Scan for the cell matching the given text and deliver its [X, Y] coordinate at center. 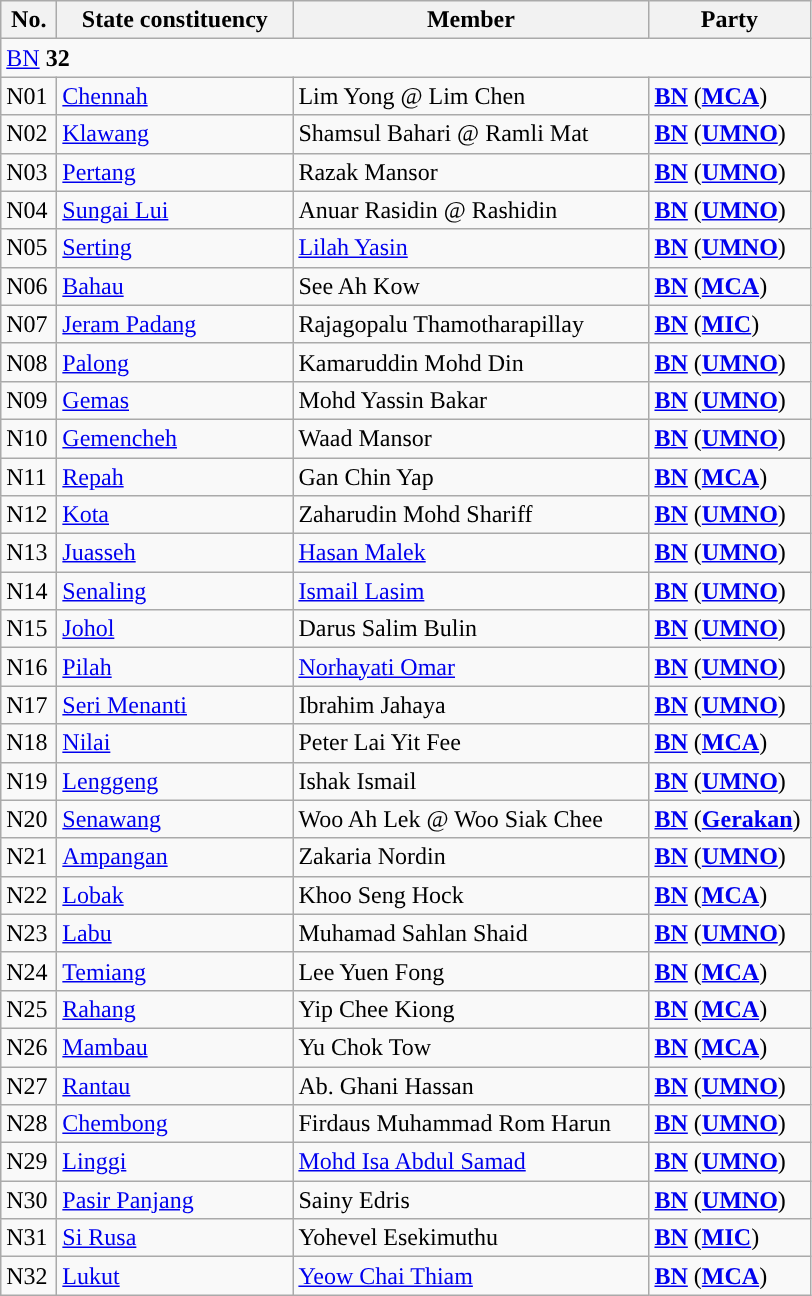
Sungai Lui [175, 210]
Repah [175, 477]
Firdaus Muhammad Rom Harun [471, 1124]
Lobak [175, 895]
BN 32 [406, 58]
Anuar Rasidin @ Rashidin [471, 210]
N03 [29, 172]
Lee Yuen Fong [471, 971]
Johol [175, 629]
Bahau [175, 286]
Labu [175, 933]
Chembong [175, 1124]
Senaling [175, 591]
Khoo Seng Hock [471, 895]
Ismail Lasim [471, 591]
Jeram Padang [175, 324]
N19 [29, 781]
Juasseh [175, 553]
N28 [29, 1124]
N24 [29, 971]
See Ah Kow [471, 286]
N18 [29, 743]
Woo Ah Lek @ Woo Siak Chee [471, 819]
Linggi [175, 1162]
State constituency [175, 20]
N23 [29, 933]
N21 [29, 857]
Gemas [175, 400]
Rajagopalu Thamotharapillay [471, 324]
N22 [29, 895]
N20 [29, 819]
N30 [29, 1200]
N16 [29, 667]
N11 [29, 477]
Ibrahim Jahaya [471, 705]
Chennah [175, 96]
N14 [29, 591]
N01 [29, 96]
Yeow Chai Thiam [471, 1276]
N07 [29, 324]
BN (Gerakan) [730, 819]
Kota [175, 515]
Lilah Yasin [471, 248]
Member [471, 20]
N02 [29, 134]
Hasan Malek [471, 553]
Shamsul Bahari @ Ramli Mat [471, 134]
N05 [29, 248]
N25 [29, 1009]
Pilah [175, 667]
Kamaruddin Mohd Din [471, 362]
Zakaria Nordin [471, 857]
N13 [29, 553]
Muhamad Sahlan Shaid [471, 933]
Klawang [175, 134]
Gan Chin Yap [471, 477]
Norhayati Omar [471, 667]
Lukut [175, 1276]
Ishak Ismail [471, 781]
Gemencheh [175, 438]
Temiang [175, 971]
Pasir Panjang [175, 1200]
Rantau [175, 1085]
N26 [29, 1047]
N29 [29, 1162]
Nilai [175, 743]
Lenggeng [175, 781]
Razak Mansor [471, 172]
Yu Chok Tow [471, 1047]
Mohd Isa Abdul Samad [471, 1162]
Peter Lai Yit Fee [471, 743]
Ampangan [175, 857]
Pertang [175, 172]
Palong [175, 362]
Serting [175, 248]
Party [730, 20]
Seri Menanti [175, 705]
N09 [29, 400]
Ab. Ghani Hassan [471, 1085]
Si Rusa [175, 1238]
Mambau [175, 1047]
N17 [29, 705]
Yip Chee Kiong [471, 1009]
N15 [29, 629]
Waad Mansor [471, 438]
N31 [29, 1238]
N10 [29, 438]
Mohd Yassin Bakar [471, 400]
N04 [29, 210]
No. [29, 20]
Zaharudin Mohd Shariff [471, 515]
N12 [29, 515]
Rahang [175, 1009]
N06 [29, 286]
Darus Salim Bulin [471, 629]
N32 [29, 1276]
N08 [29, 362]
Yohevel Esekimuthu [471, 1238]
Sainy Edris [471, 1200]
Lim Yong @ Lim Chen [471, 96]
Senawang [175, 819]
N27 [29, 1085]
